Pinpoint the cell where the given text exists, returning its [x, y] midpoint coordinate. 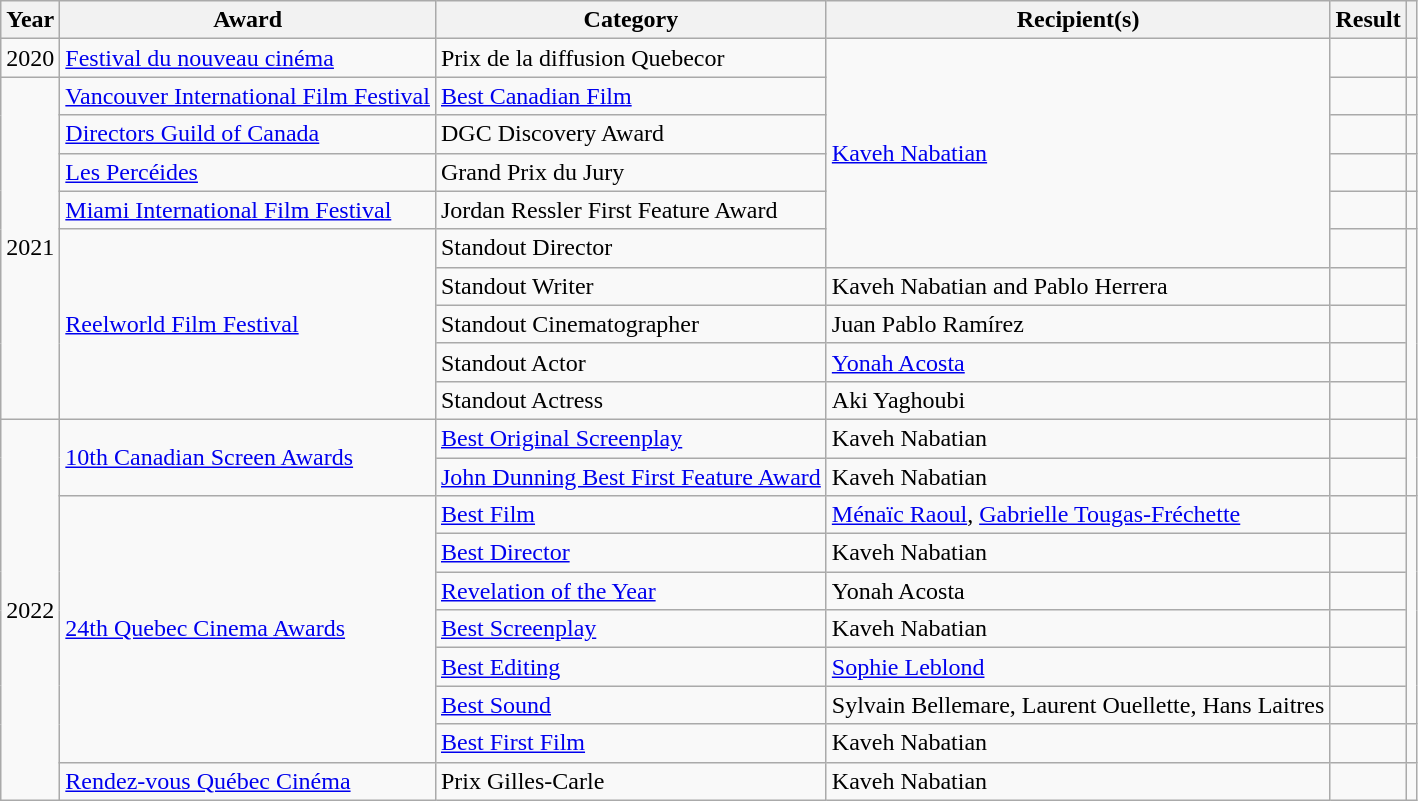
Best Canadian Film [630, 96]
Award [248, 20]
Kaveh Nabatian and Pablo Herrera [1078, 286]
Aki Yaghoubi [1078, 400]
Les Percéides [248, 172]
Directors Guild of Canada [248, 134]
Year [30, 20]
Festival du nouveau cinéma [248, 58]
Best First Film [630, 743]
2021 [30, 248]
Best Film [630, 515]
Sylvain Bellemare, Laurent Ouellette, Hans Laitres [1078, 705]
Sophie Leblond [1078, 667]
Miami International Film Festival [248, 210]
Best Editing [630, 667]
Category [630, 20]
Ménaïc Raoul, Gabrielle Tougas-Fréchette [1078, 515]
DGC Discovery Award [630, 134]
10th Canadian Screen Awards [248, 457]
Prix Gilles-Carle [630, 781]
Best Sound [630, 705]
Standout Actress [630, 400]
Reelworld Film Festival [248, 324]
2020 [30, 58]
Best Original Screenplay [630, 438]
2022 [30, 610]
Jordan Ressler First Feature Award [630, 210]
Revelation of the Year [630, 591]
Best Director [630, 553]
Rendez-vous Québec Cinéma [248, 781]
24th Quebec Cinema Awards [248, 629]
Standout Cinematographer [630, 324]
Result [1368, 20]
Standout Director [630, 248]
Vancouver International Film Festival [248, 96]
Grand Prix du Jury [630, 172]
Juan Pablo Ramírez [1078, 324]
Standout Writer [630, 286]
Best Screenplay [630, 629]
Prix de la diffusion Quebecor [630, 58]
John Dunning Best First Feature Award [630, 477]
Recipient(s) [1078, 20]
Standout Actor [630, 362]
